Find where the given text appears and provide that cell's center as (X, Y) coordinate. 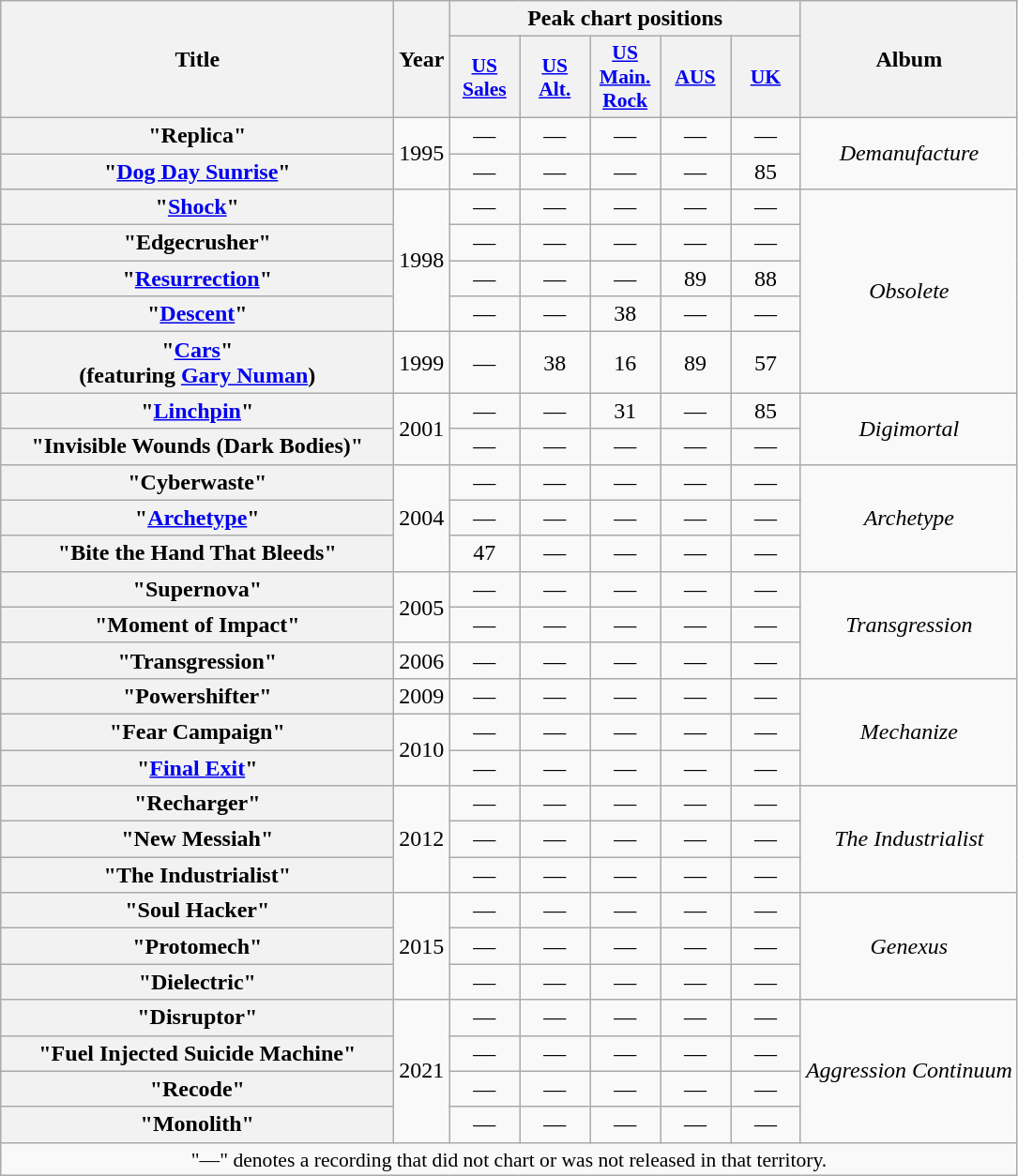
2005 (422, 607)
"Powershifter" (197, 696)
Digimortal (908, 429)
16 (625, 362)
Title (197, 60)
Obsolete (908, 291)
"Edgecrusher" (197, 243)
2001 (422, 429)
"Fear Campaign" (197, 731)
2021 (422, 1071)
"Disruptor" (197, 1018)
2010 (422, 749)
"Descent" (197, 314)
"Shock" (197, 207)
UK (766, 77)
Transgression (908, 625)
"Supernova" (197, 589)
"Protomech" (197, 946)
Demanufacture (908, 153)
2009 (422, 696)
Mechanize (908, 731)
"Replica" (197, 135)
2004 (422, 518)
The Industrialist (908, 839)
USSales (484, 77)
"—" denotes a recording that did not chart or was not released in that territory. (509, 1159)
Album (908, 60)
USMain. Rock (625, 77)
"Moment of Impact" (197, 625)
"Soul Hacker" (197, 911)
AUS (696, 77)
"Cyberwaste" (197, 482)
"Recharger" (197, 804)
31 (625, 411)
47 (484, 553)
"Resurrection" (197, 279)
Aggression Continuum (908, 1071)
"Fuel Injected Suicide Machine" (197, 1053)
"Transgression" (197, 660)
"Final Exit" (197, 768)
"Monolith" (197, 1124)
57 (766, 362)
"Dog Day Sunrise" (197, 172)
"Recode" (197, 1089)
2012 (422, 839)
"Bite the Hand That Bleeds" (197, 553)
"Dielectric" (197, 982)
88 (766, 279)
Year (422, 60)
"Linchpin" (197, 411)
Genexus (908, 946)
"New Messiah" (197, 839)
1995 (422, 153)
"Invisible Wounds (Dark Bodies)" (197, 446)
Archetype (908, 518)
2006 (422, 660)
2015 (422, 946)
Peak chart positions (625, 19)
1998 (422, 261)
"Archetype" (197, 518)
1999 (422, 362)
USAlt. (555, 77)
"The Industrialist" (197, 875)
"Cars"(featuring Gary Numan) (197, 362)
